Determine the [x, y] coordinate at the center of the cell enclosing the given text.  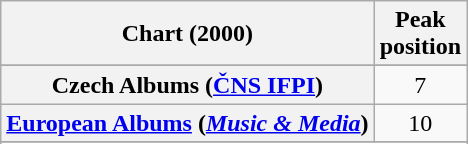
Chart (2000) [188, 34]
Peakposition [420, 34]
10 [420, 123]
Czech Albums (ČNS IFPI) [188, 85]
7 [420, 85]
European Albums (Music & Media) [188, 123]
